Return the [x, y] coordinate for the center point of the cell that contains the specified text.  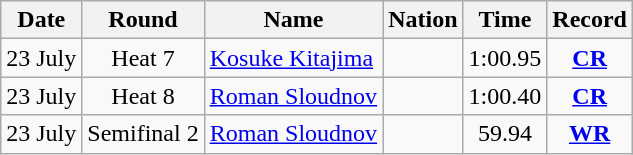
Nation [423, 20]
1:00.95 [505, 58]
Record [590, 20]
Heat 7 [143, 58]
59.94 [505, 134]
Heat 8 [143, 96]
Kosuke Kitajima [293, 58]
Time [505, 20]
Semifinal 2 [143, 134]
Round [143, 20]
WR [590, 134]
1:00.40 [505, 96]
Name [293, 20]
Date [42, 20]
